Return (x, y) of the center of cell containing provided text 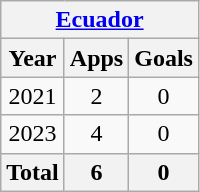
Ecuador (100, 20)
Year (33, 58)
Goals (164, 58)
2021 (33, 96)
Apps (96, 58)
4 (96, 134)
Total (33, 172)
6 (96, 172)
2023 (33, 134)
2 (96, 96)
